Find where the given text appears and provide that cell's center as [x, y] coordinate. 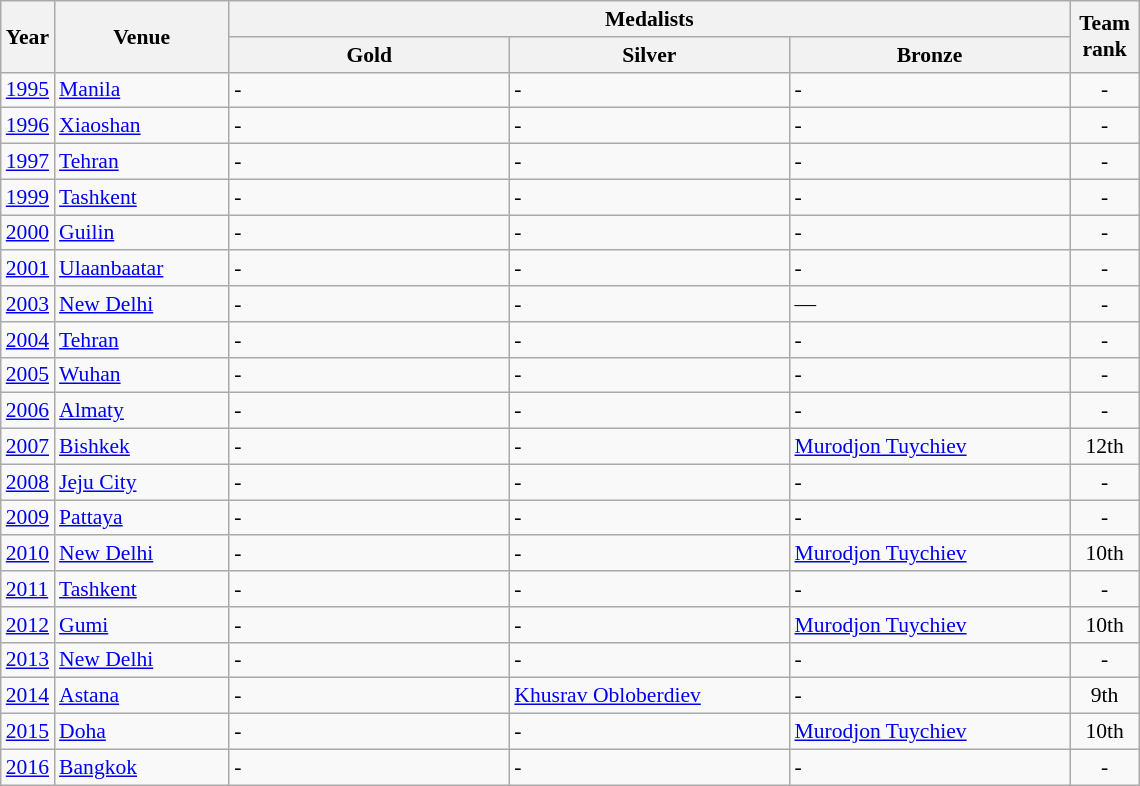
Manila [142, 90]
2003 [28, 304]
Bangkok [142, 767]
2007 [28, 447]
Medalists [649, 19]
Wuhan [142, 375]
Gumi [142, 625]
Bronze [929, 55]
— [929, 304]
Xiaoshan [142, 126]
2000 [28, 233]
Ulaanbaatar [142, 269]
1997 [28, 162]
Jeju City [142, 482]
12th [1105, 447]
2014 [28, 696]
9th [1105, 696]
Guilin [142, 233]
2006 [28, 411]
1999 [28, 197]
Silver [649, 55]
Year [28, 36]
1996 [28, 126]
Bishkek [142, 447]
Gold [369, 55]
2012 [28, 625]
Astana [142, 696]
2013 [28, 660]
1995 [28, 90]
Venue [142, 36]
2001 [28, 269]
2010 [28, 554]
2005 [28, 375]
2004 [28, 340]
2008 [28, 482]
Pattaya [142, 518]
Team rank [1105, 36]
2016 [28, 767]
2009 [28, 518]
Khusrav Obloberdiev [649, 696]
2015 [28, 732]
Doha [142, 732]
Almaty [142, 411]
2011 [28, 589]
